Find where the given text appears and provide that cell's center as [x, y] coordinate. 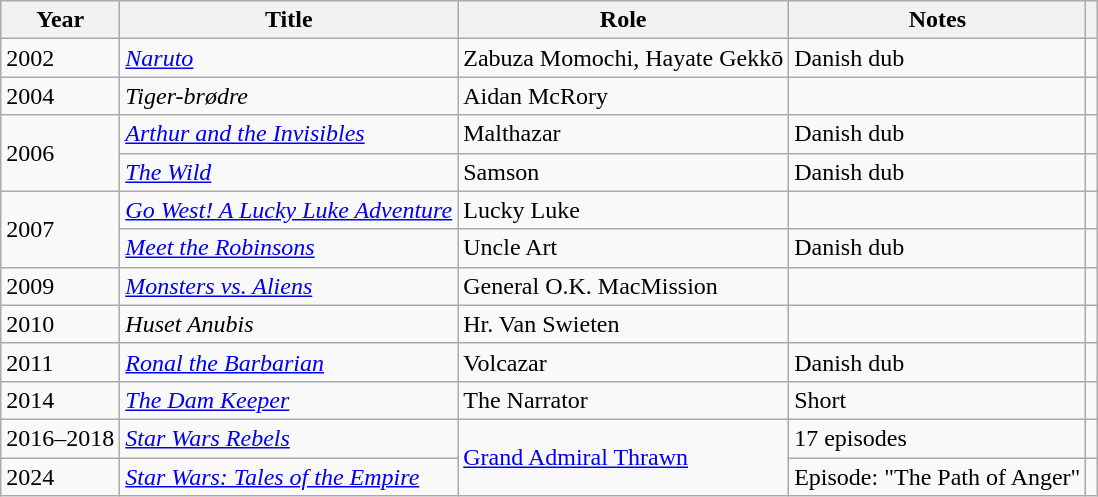
2006 [60, 153]
Zabuza Momochi, Hayate Gekkō [624, 58]
The Narrator [624, 400]
2011 [60, 362]
Notes [938, 20]
Short [938, 400]
Uncle Art [624, 248]
2024 [60, 477]
Malthazar [624, 134]
Episode: "The Path of Anger" [938, 477]
Aidan McRory [624, 96]
Go West! A Lucky Luke Adventure [289, 210]
17 episodes [938, 438]
Title [289, 20]
Star Wars Rebels [289, 438]
Naruto [289, 58]
2009 [60, 286]
2016–2018 [60, 438]
Year [60, 20]
General O.K. MacMission [624, 286]
Meet the Robinsons [289, 248]
Samson [624, 172]
Grand Admiral Thrawn [624, 457]
2004 [60, 96]
2010 [60, 324]
2007 [60, 229]
Huset Anubis [289, 324]
Star Wars: Tales of the Empire [289, 477]
2002 [60, 58]
Lucky Luke [624, 210]
Role [624, 20]
The Dam Keeper [289, 400]
The Wild [289, 172]
Monsters vs. Aliens [289, 286]
2014 [60, 400]
Ronal the Barbarian [289, 362]
Volcazar [624, 362]
Arthur and the Invisibles [289, 134]
Hr. Van Swieten [624, 324]
Tiger-brødre [289, 96]
